Capture the cell that displays the provided text and extract its [X, Y] central coordinate. 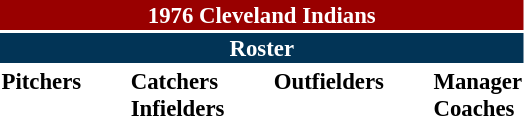
1976 Cleveland Indians [262, 15]
Roster [262, 48]
